Capture the cell that displays the provided text and extract its [x, y] central coordinate. 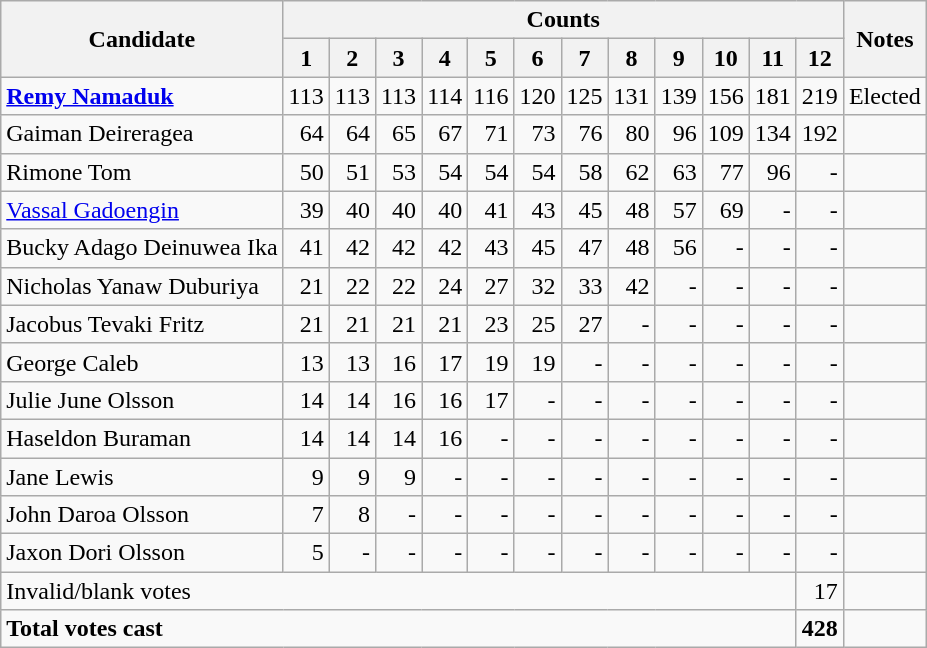
51 [352, 172]
33 [584, 286]
1 [306, 58]
56 [678, 248]
12 [820, 58]
Remy Namaduk [142, 96]
181 [772, 96]
139 [678, 96]
63 [678, 172]
428 [820, 629]
120 [538, 96]
Notes [884, 39]
Bucky Adago Deinuwea Ika [142, 248]
4 [445, 58]
Jane Lewis [142, 477]
23 [491, 324]
71 [491, 134]
62 [632, 172]
73 [538, 134]
156 [726, 96]
219 [820, 96]
24 [445, 286]
Vassal Gadoengin [142, 210]
131 [632, 96]
Julie June Olsson [142, 400]
Haseldon Buraman [142, 438]
6 [538, 58]
Elected [884, 96]
2 [352, 58]
80 [632, 134]
47 [584, 248]
53 [398, 172]
76 [584, 134]
Jaxon Dori Olsson [142, 553]
192 [820, 134]
Gaiman Deireragea [142, 134]
125 [584, 96]
114 [445, 96]
John Daroa Olsson [142, 515]
Total votes cast [399, 629]
39 [306, 210]
Candidate [142, 39]
3 [398, 58]
77 [726, 172]
65 [398, 134]
25 [538, 324]
10 [726, 58]
11 [772, 58]
Nicholas Yanaw Duburiya [142, 286]
109 [726, 134]
50 [306, 172]
Invalid/blank votes [399, 591]
116 [491, 96]
134 [772, 134]
Rimone Tom [142, 172]
32 [538, 286]
Jacobus Tevaki Fritz [142, 324]
George Caleb [142, 362]
58 [584, 172]
69 [726, 210]
Counts [563, 20]
67 [445, 134]
57 [678, 210]
